Pinpoint the cell where the given text exists, returning its (x, y) midpoint coordinate. 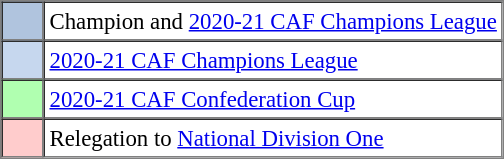
Champion and 2020-21 CAF Champions League (274, 22)
Relegation to National Division One (274, 138)
2020-21 CAF Champions League (274, 60)
2020-21 CAF Confederation Cup (274, 100)
